Output the [x, y] coordinate of the center of the cell containing the given text.  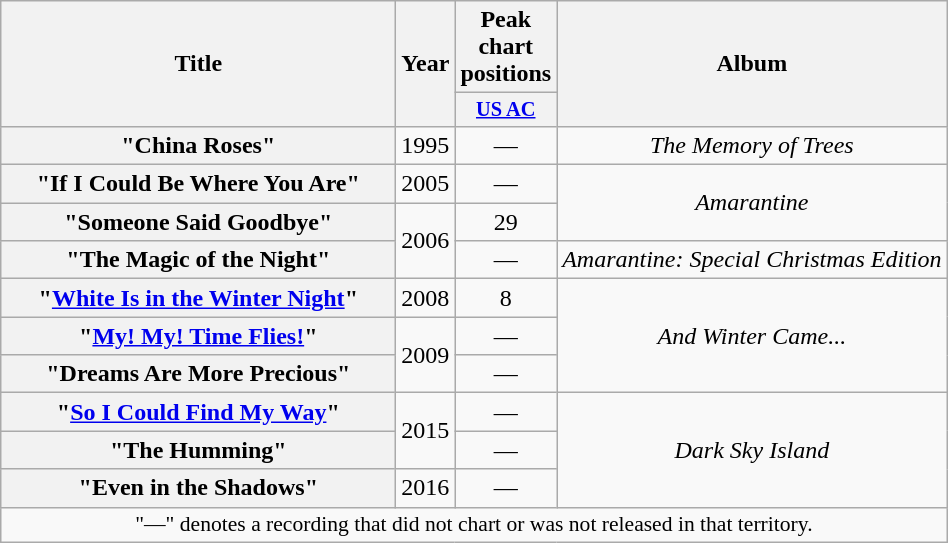
"Even in the Shadows" [198, 488]
2016 [426, 488]
Peak chart positions [506, 47]
"China Roses" [198, 145]
Dark Sky Island [752, 450]
29 [506, 222]
"The Humming" [198, 450]
Year [426, 64]
Amarantine [752, 203]
Album [752, 64]
2008 [426, 298]
"Dreams Are More Precious" [198, 374]
Amarantine: Special Christmas Edition [752, 260]
"—" denotes a recording that did not chart or was not released in that territory. [474, 525]
"So I Could Find My Way" [198, 412]
"My! My! Time Flies!" [198, 336]
"The Magic of the Night" [198, 260]
"If I Could Be Where You Are" [198, 184]
2006 [426, 241]
US AC [506, 110]
And Winter Came... [752, 336]
8 [506, 298]
Title [198, 64]
2009 [426, 355]
1995 [426, 145]
2005 [426, 184]
2015 [426, 431]
"White Is in the Winter Night" [198, 298]
"Someone Said Goodbye" [198, 222]
The Memory of Trees [752, 145]
